Find where the given text appears and provide that cell's center as (x, y) coordinate. 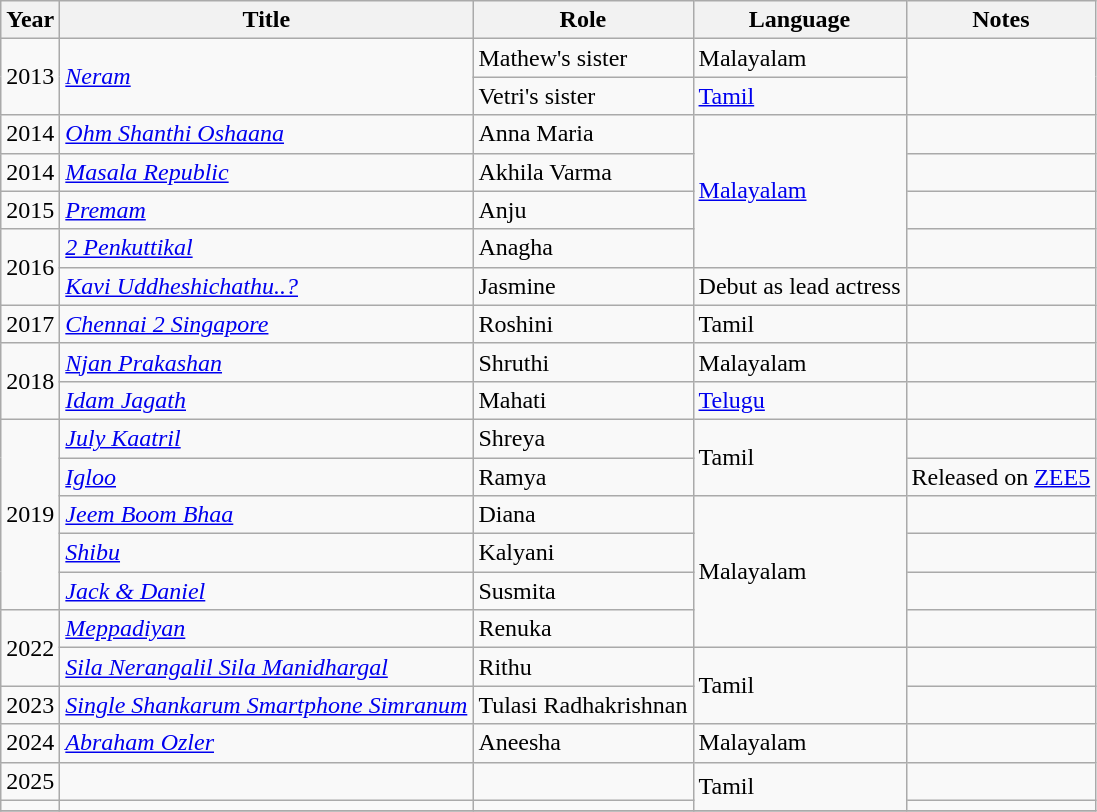
Jack & Daniel (266, 591)
Vetri's sister (583, 96)
Mahati (583, 400)
Jeem Boom Bhaa (266, 515)
Jasmine (583, 286)
Rithu (583, 667)
Kavi Uddheshichathu..? (266, 286)
July Kaatril (266, 438)
Igloo (266, 477)
2023 (30, 705)
Anagha (583, 248)
Anna Maria (583, 134)
Anju (583, 210)
2017 (30, 324)
Sila Nerangalil Sila Manidhargal (266, 667)
Neram (266, 77)
Kalyani (583, 553)
Telugu (800, 400)
Meppadiyan (266, 629)
Shreya (583, 438)
Diana (583, 515)
Shibu (266, 553)
Title (266, 20)
2019 (30, 514)
Aneesha (583, 743)
2015 (30, 210)
Abraham Ozler (266, 743)
Roshini (583, 324)
Released on ZEE5 (1001, 477)
Role (583, 20)
Debut as lead actress (800, 286)
Njan Prakashan (266, 362)
Chennai 2 Singapore (266, 324)
2022 (30, 648)
2013 (30, 77)
Renuka (583, 629)
Premam (266, 210)
2016 (30, 267)
Tulasi Radhakrishnan (583, 705)
Ramya (583, 477)
Susmita (583, 591)
Single Shankarum Smartphone Simranum (266, 705)
Mathew's sister (583, 58)
Notes (1001, 20)
Akhila Varma (583, 172)
Year (30, 20)
Masala Republic (266, 172)
2 Penkuttikal (266, 248)
2024 (30, 743)
Ohm Shanthi Oshaana (266, 134)
2018 (30, 381)
Shruthi (583, 362)
Idam Jagath (266, 400)
Language (800, 20)
2025 (30, 781)
